From the cell containing the given text, extract its center point as (X, Y) coordinate. 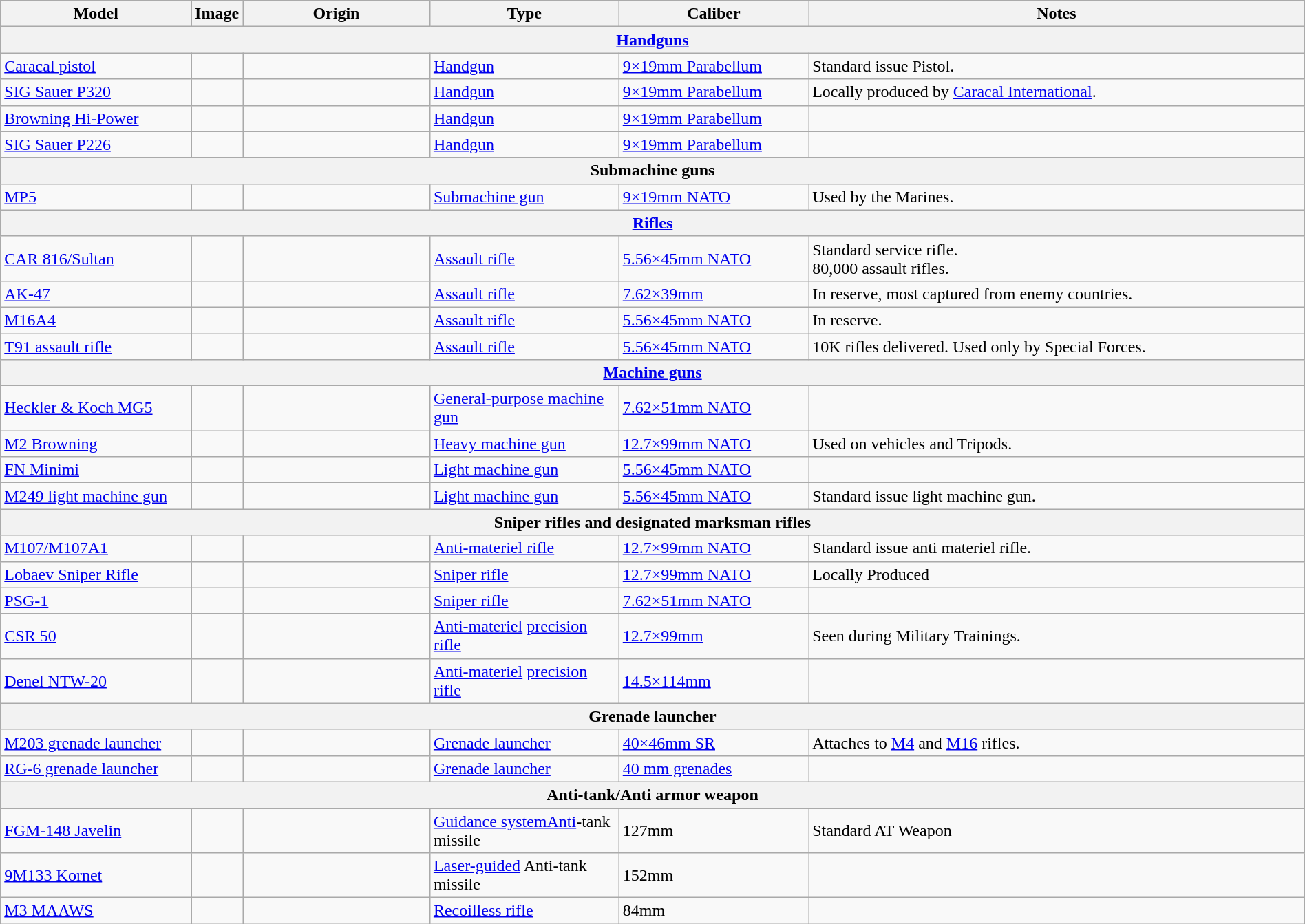
12.7×99mm (713, 636)
Machine guns (652, 373)
General-purpose machine gun (524, 409)
Seen during Military Trainings. (1057, 636)
Lobaev Sniper Rifle (96, 574)
Rifles (652, 223)
Attaches to M4 and M16 rifles. (1057, 742)
Model (96, 14)
PSG-1 (96, 601)
Sniper rifles and designated marksman rifles (652, 522)
40 mm grenades (713, 769)
M3 MAAWS (96, 911)
Image (217, 14)
M203 grenade launcher (96, 742)
Origin (337, 14)
Caliber (713, 14)
Type (524, 14)
10K rifles delivered. Used only by Special Forces. (1057, 346)
FGM-148 Javelin (96, 830)
Anti-materiel rifle (524, 548)
M2 Browning (96, 444)
M107/M107A1 (96, 548)
FN Minimi (96, 470)
Standard issue anti materiel rifle. (1057, 548)
RG-6 grenade launcher (96, 769)
In reserve. (1057, 320)
Handguns (652, 40)
MP5 (96, 197)
84mm (713, 911)
40×46mm SR (713, 742)
In reserve, most captured from enemy countries. (1057, 294)
Guidance systemAnti-tank missile (524, 830)
Caracal pistol (96, 66)
Standard AT Weapon (1057, 830)
152mm (713, 875)
Standard service rifle.80,000 assault rifles. (1057, 259)
T91 assault rifle (96, 346)
127mm (713, 830)
Used by the Marines. (1057, 197)
SIG Sauer P320 (96, 92)
Recoilless rifle (524, 911)
Heavy machine gun (524, 444)
CAR 816/Sultan (96, 259)
CSR 50 (96, 636)
14.5×114mm (713, 681)
Heckler & Koch MG5 (96, 409)
AK-47 (96, 294)
Denel NTW-20 (96, 681)
Locally produced by Caracal International. (1057, 92)
9×19mm NATO (713, 197)
SIG Sauer P226 (96, 144)
M249 light machine gun (96, 496)
Locally Produced (1057, 574)
Notes (1057, 14)
9M133 Kornet (96, 875)
Submachine gun (524, 197)
Browning Hi-Power (96, 118)
7.62×39mm (713, 294)
Laser-guided Anti-tank missile (524, 875)
Standard issue Pistol. (1057, 66)
Anti-tank/Anti armor weapon (652, 795)
Submachine guns (652, 171)
Standard issue light machine gun. (1057, 496)
Used on vehicles and Tripods. (1057, 444)
M16A4 (96, 320)
